Locate the cell with the specified text and output its [X, Y] center coordinate. 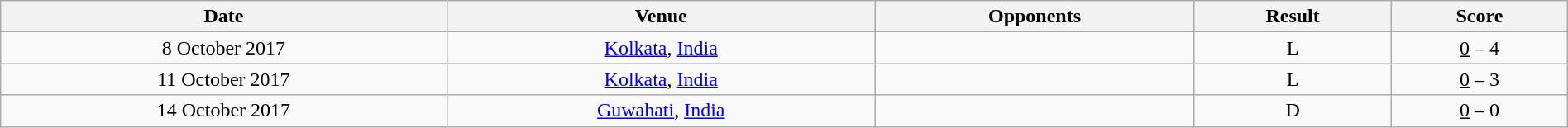
Venue [661, 17]
Guwahati, India [661, 111]
0 – 4 [1480, 48]
14 October 2017 [223, 111]
Date [223, 17]
11 October 2017 [223, 79]
0 – 0 [1480, 111]
8 October 2017 [223, 48]
D [1293, 111]
Score [1480, 17]
Opponents [1034, 17]
Result [1293, 17]
0 – 3 [1480, 79]
